Return the (X, Y) coordinate for the center point of the cell that contains the specified text.  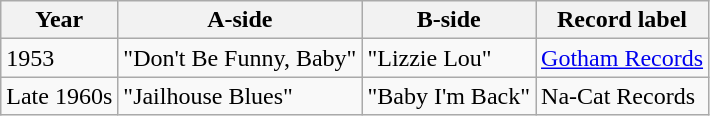
"Don't Be Funny, Baby" (240, 58)
Gotham Records (622, 58)
Record label (622, 20)
"Lizzie Lou" (449, 58)
"Baby I'm Back" (449, 96)
A-side (240, 20)
Year (60, 20)
B-side (449, 20)
"Jailhouse Blues" (240, 96)
Late 1960s (60, 96)
1953 (60, 58)
Na-Cat Records (622, 96)
